Return (X, Y) of the center of cell containing provided text 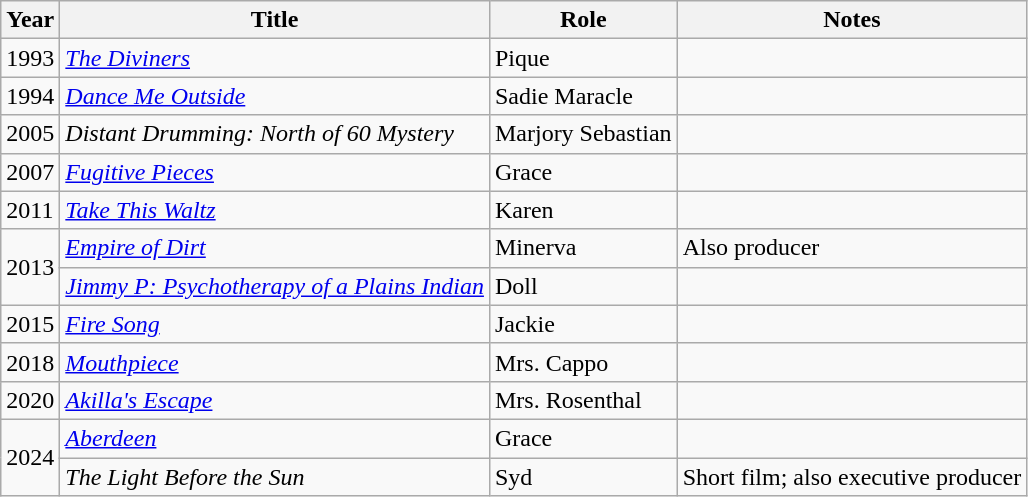
Take This Waltz (275, 210)
Syd (583, 477)
2007 (30, 172)
Aberdeen (275, 438)
1994 (30, 96)
Pique (583, 58)
2018 (30, 362)
Marjory Sebastian (583, 134)
Dance Me Outside (275, 96)
Fire Song (275, 324)
Mrs. Cappo (583, 362)
Also producer (852, 248)
2024 (30, 457)
Akilla's Escape (275, 400)
Year (30, 20)
Mouthpiece (275, 362)
Role (583, 20)
Distant Drumming: North of 60 Mystery (275, 134)
Jimmy P: Psychotherapy of a Plains Indian (275, 286)
Empire of Dirt (275, 248)
1993 (30, 58)
2015 (30, 324)
The Diviners (275, 58)
Sadie Maracle (583, 96)
Title (275, 20)
Short film; also executive producer (852, 477)
Notes (852, 20)
2005 (30, 134)
Jackie (583, 324)
2011 (30, 210)
The Light Before the Sun (275, 477)
Minerva (583, 248)
Mrs. Rosenthal (583, 400)
Karen (583, 210)
2020 (30, 400)
Fugitive Pieces (275, 172)
Doll (583, 286)
2013 (30, 267)
